Pinpoint the cell where the given text exists, returning its (X, Y) midpoint coordinate. 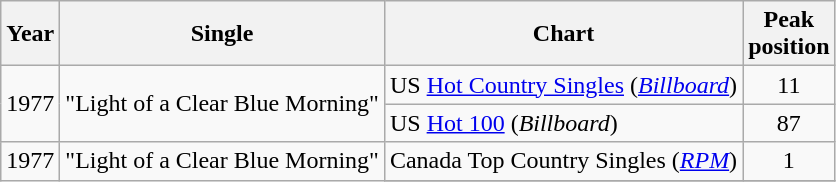
Chart (563, 34)
11 (789, 85)
Peakposition (789, 34)
Year (30, 34)
US Hot 100 (Billboard) (563, 123)
Canada Top Country Singles (RPM) (563, 161)
Single (222, 34)
1 (789, 161)
US Hot Country Singles (Billboard) (563, 85)
87 (789, 123)
